Return [x, y] of the center of cell containing provided text 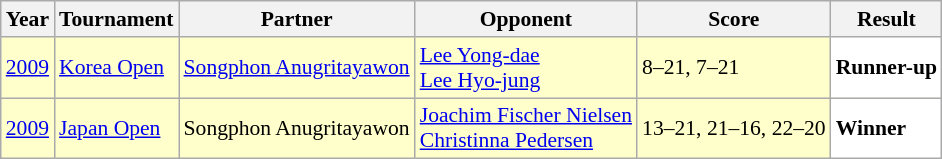
Tournament [116, 19]
Joachim Fischer Nielsen Christinna Pedersen [526, 128]
Korea Open [116, 68]
Lee Yong-dae Lee Hyo-jung [526, 68]
Runner-up [886, 68]
Japan Open [116, 128]
Score [734, 19]
8–21, 7–21 [734, 68]
13–21, 21–16, 22–20 [734, 128]
Partner [297, 19]
Result [886, 19]
Year [28, 19]
Opponent [526, 19]
Winner [886, 128]
